Determine the [X, Y] coordinate at the center of the cell enclosing the given text.  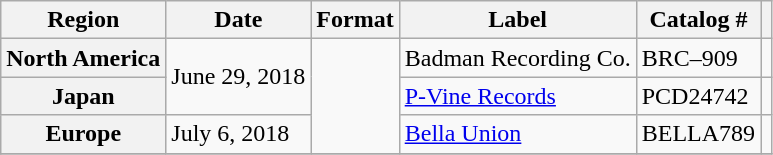
June 29, 2018 [238, 77]
BRC–909 [698, 58]
P-Vine Records [518, 96]
Europe [84, 134]
PCD24742 [698, 96]
Bella Union [518, 134]
North America [84, 58]
Catalog # [698, 20]
BELLA789 [698, 134]
Format [355, 20]
Badman Recording Co. [518, 58]
Japan [84, 96]
Date [238, 20]
Label [518, 20]
July 6, 2018 [238, 134]
Region [84, 20]
